Provide the [x, y] coordinate of the cell's center where the given text is located.  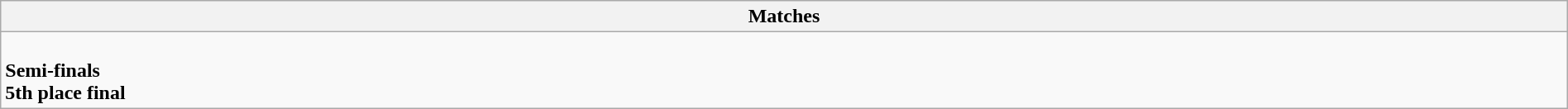
Matches [784, 17]
Semi-finals 5th place final [784, 70]
